Determine the [X, Y] coordinate at the center of the cell enclosing the given text.  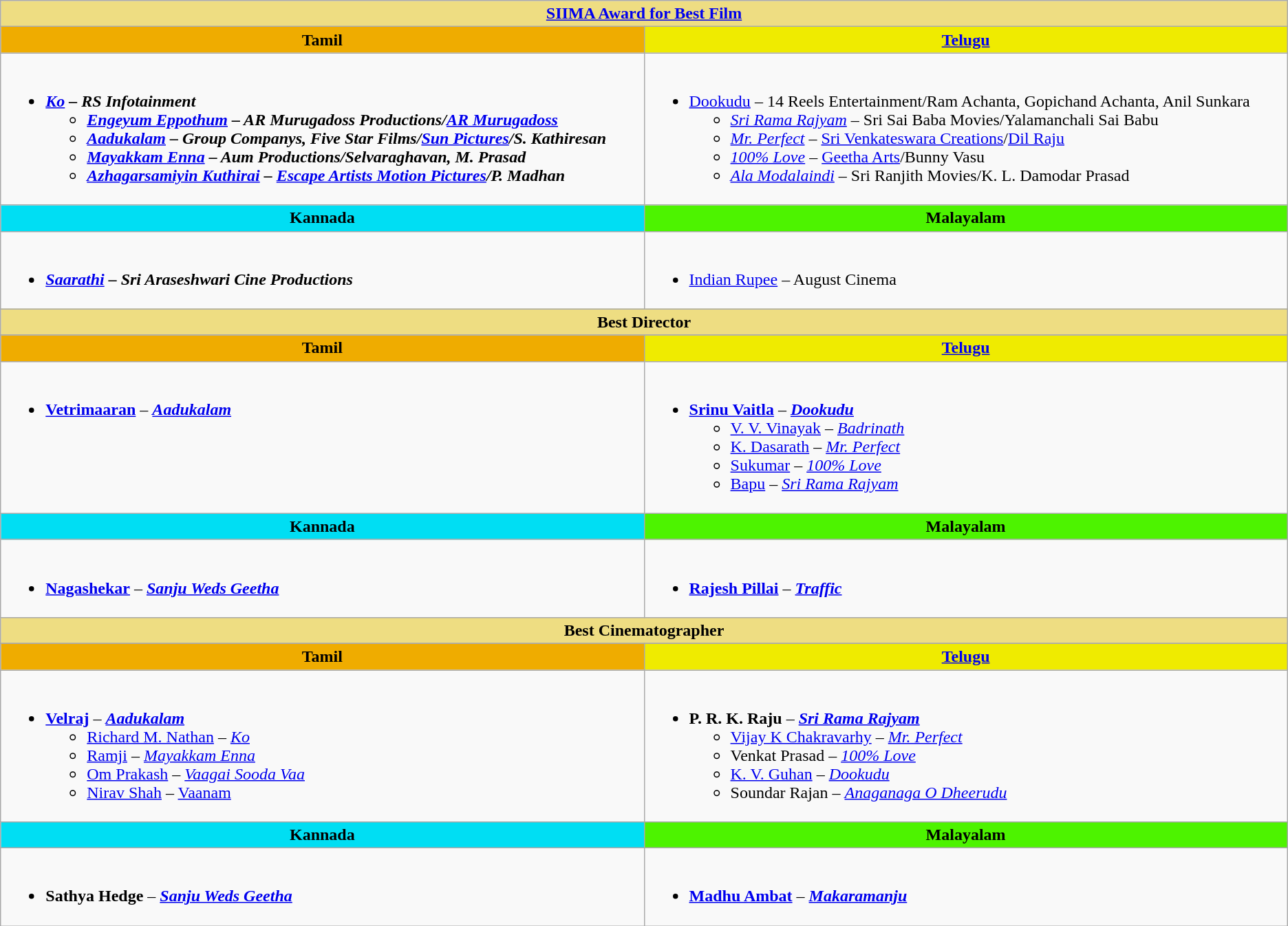
Best Director [644, 322]
Sathya Hedge – Sanju Weds Geetha [322, 887]
Saarathi – Sri Araseshwari Cine Productions [322, 270]
Indian Rupee – August Cinema [966, 270]
Best Cinematographer [644, 630]
SIIMA Award for Best Film [644, 14]
P. R. K. Raju – Sri Rama RajyamVijay K Chakravarhy – Mr. PerfectVenkat Prasad – 100% LoveK. V. Guhan – DookuduSoundar Rajan – Anaganaga O Dheerudu [966, 746]
Vetrimaaran – Aadukalam [322, 438]
Velraj – AadukalamRichard M. Nathan – KoRamji – Mayakkam EnnaOm Prakash – Vaagai Sooda VaaNirav Shah – Vaanam [322, 746]
Nagashekar – Sanju Weds Geetha [322, 578]
Srinu Vaitla – DookuduV. V. Vinayak – BadrinathK. Dasarath – Mr. PerfectSukumar – 100% LoveBapu – Sri Rama Rajyam [966, 438]
Rajesh Pillai – Traffic [966, 578]
Madhu Ambat – Makaramanju [966, 887]
